For the text-containing cell, return its midpoint in [X, Y] coordinate format. 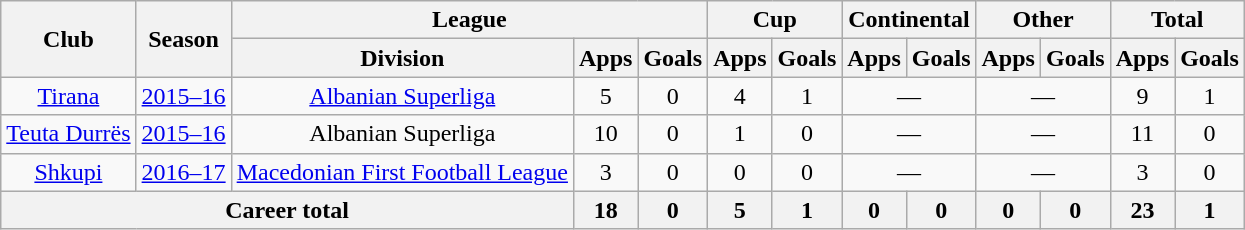
Career total [288, 210]
Season [184, 39]
4 [740, 96]
Continental [909, 20]
Division [402, 58]
Club [68, 39]
Cup [775, 20]
League [470, 20]
2016–17 [184, 172]
Teuta Durrës [68, 134]
10 [605, 134]
Shkupi [68, 172]
23 [1142, 210]
11 [1142, 134]
Macedonian First Football League [402, 172]
Total [1177, 20]
Other [1043, 20]
18 [605, 210]
9 [1142, 96]
Tirana [68, 96]
